Return the [x, y] coordinate for the center point of the cell that contains the specified text.  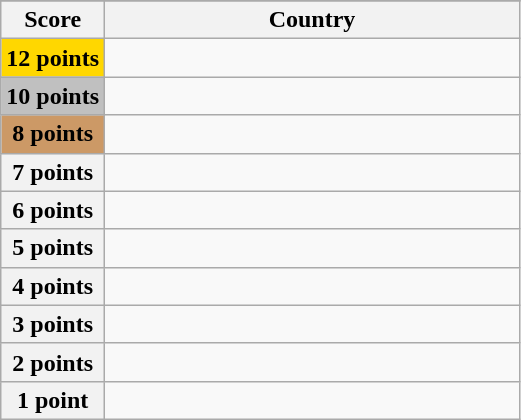
4 points [53, 286]
5 points [53, 248]
6 points [53, 210]
8 points [53, 134]
Country [312, 20]
12 points [53, 58]
7 points [53, 172]
Score [53, 20]
3 points [53, 324]
1 point [53, 400]
10 points [53, 96]
2 points [53, 362]
